Detect which cell encompasses the target text, then output its [X, Y] center coordinate. 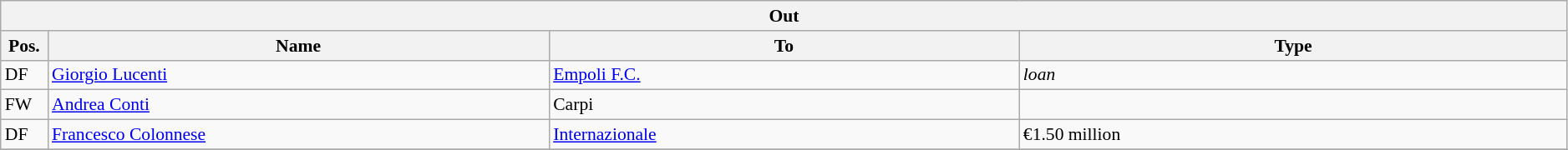
loan [1293, 75]
Name [298, 46]
Internazionale [784, 135]
Out [784, 16]
Type [1293, 46]
Carpi [784, 105]
FW [24, 105]
Andrea Conti [298, 105]
To [784, 46]
Pos. [24, 46]
Giorgio Lucenti [298, 75]
€1.50 million [1293, 135]
Francesco Colonnese [298, 135]
Empoli F.C. [784, 75]
